Search for the cell housing the specified text and yield its (x, y) center coordinate. 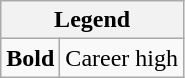
Bold (30, 58)
Legend (92, 20)
Career high (122, 58)
